For the text-containing cell, return its midpoint in (x, y) coordinate format. 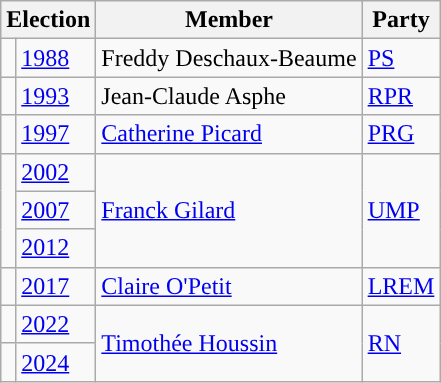
PRG (401, 134)
2002 (56, 172)
Party (401, 20)
Timothée Houssin (229, 343)
Franck Gilard (229, 210)
2007 (56, 210)
Member (229, 20)
1993 (56, 96)
Claire O'Petit (229, 286)
RPR (401, 96)
2017 (56, 286)
PS (401, 58)
Election (48, 20)
1988 (56, 58)
1997 (56, 134)
2022 (56, 324)
2024 (56, 362)
Jean-Claude Asphe (229, 96)
Catherine Picard (229, 134)
RN (401, 343)
Freddy Deschaux-Beaume (229, 58)
2012 (56, 248)
UMP (401, 210)
LREM (401, 286)
